Return the (x, y) coordinate for the center point of the cell that contains the specified text.  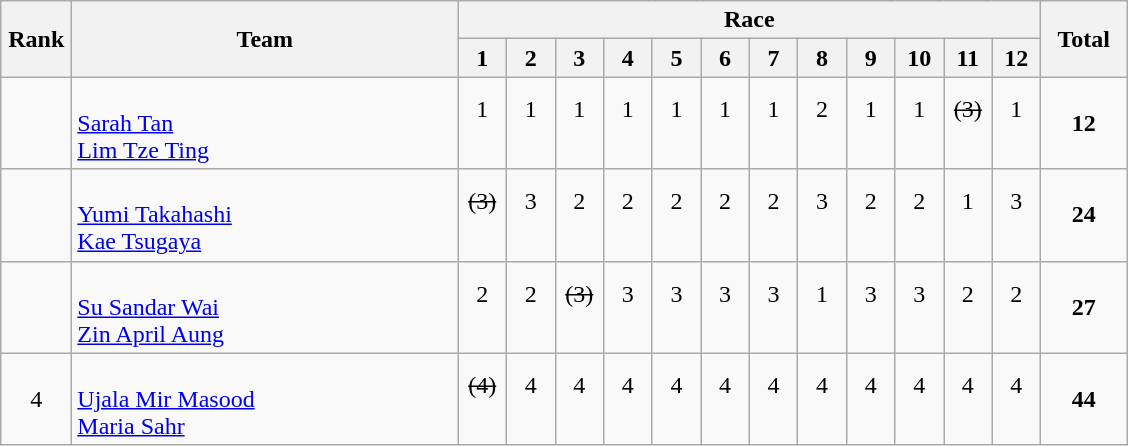
Su Sandar WaiZin April Aung (265, 307)
Team (265, 39)
Total (1084, 39)
Sarah TanLim Tze Ting (265, 123)
24 (1084, 215)
11 (968, 58)
44 (1084, 399)
5 (676, 58)
Yumi TakahashiKae Tsugaya (265, 215)
Race (750, 20)
27 (1084, 307)
8 (822, 58)
(4) (482, 399)
9 (870, 58)
Rank (36, 39)
Ujala Mir MasoodMaria Sahr (265, 399)
6 (726, 58)
10 (920, 58)
7 (774, 58)
